From the cell containing the given text, extract its center point as (x, y) coordinate. 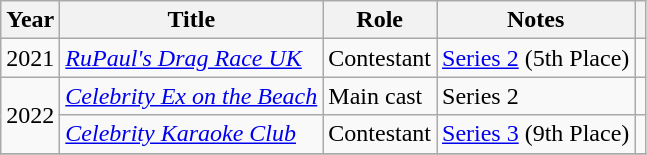
2021 (30, 58)
Series 2 (5th Place) (535, 58)
2022 (30, 115)
Main cast (380, 96)
Role (380, 20)
Celebrity Ex on the Beach (192, 96)
Notes (535, 20)
Celebrity Karaoke Club (192, 134)
Title (192, 20)
Series 2 (535, 96)
Year (30, 20)
RuPaul's Drag Race UK (192, 58)
Series 3 (9th Place) (535, 134)
